Search for the cell housing the specified text and yield its [X, Y] center coordinate. 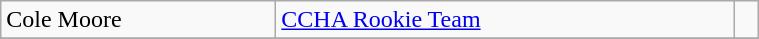
CCHA Rookie Team [505, 20]
Cole Moore [138, 20]
